Determine the [X, Y] coordinate at the center of the cell enclosing the given text.  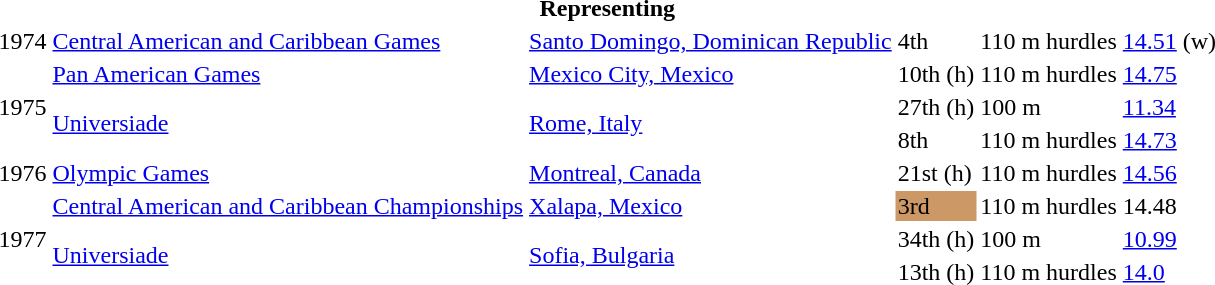
Xalapa, Mexico [711, 206]
Central American and Caribbean Games [288, 41]
27th (h) [936, 107]
21st (h) [936, 173]
Central American and Caribbean Championships [288, 206]
Universiade [288, 124]
10th (h) [936, 74]
4th [936, 41]
8th [936, 140]
Olympic Games [288, 173]
3rd [936, 206]
Santo Domingo, Dominican Republic [711, 41]
Montreal, Canada [711, 173]
Pan American Games [288, 74]
Mexico City, Mexico [711, 74]
34th (h) [936, 239]
Rome, Italy [711, 124]
